Pinpoint the cell where the given text exists, returning its (X, Y) midpoint coordinate. 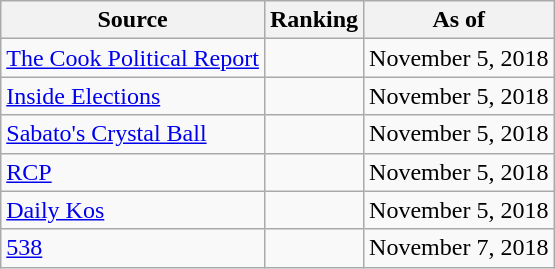
Sabato's Crystal Ball (133, 134)
The Cook Political Report (133, 58)
Ranking (314, 20)
November 7, 2018 (459, 248)
Daily Kos (133, 210)
Source (133, 20)
538 (133, 248)
RCP (133, 172)
Inside Elections (133, 96)
As of (459, 20)
